Provide the [X, Y] coordinate of the cell's center where the given text is located.  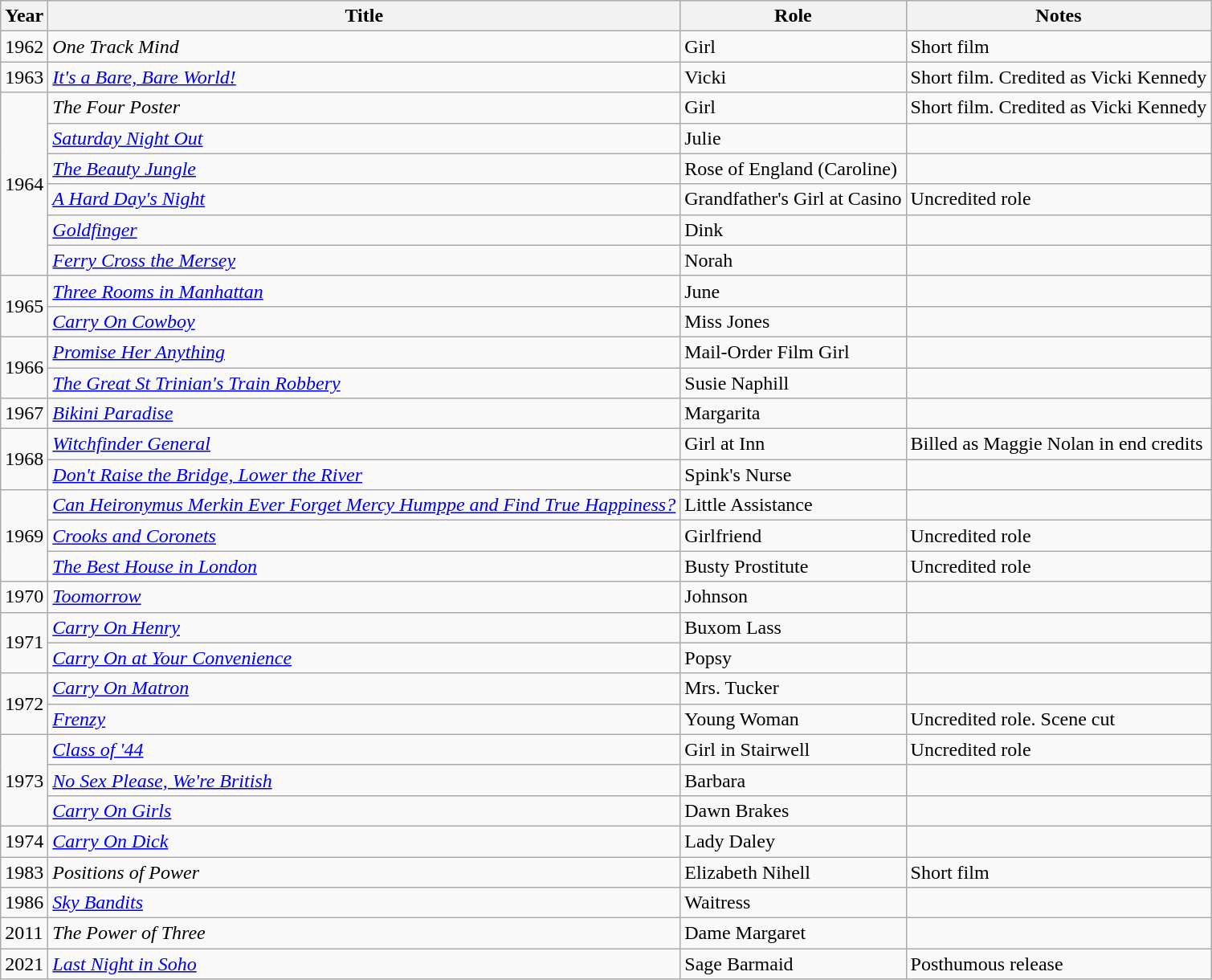
Carry On Girls [365, 811]
1966 [24, 367]
1974 [24, 841]
Promise Her Anything [365, 352]
Can Heironymus Merkin Ever Forget Mercy Humppe and Find True Happiness? [365, 505]
Year [24, 16]
Carry On Dick [365, 841]
1965 [24, 306]
Carry On Henry [365, 627]
Billed as Maggie Nolan in end credits [1059, 444]
It's a Bare, Bare World! [365, 77]
One Track Mind [365, 47]
1967 [24, 414]
The Best House in London [365, 566]
Crooks and Coronets [365, 536]
Grandfather's Girl at Casino [794, 199]
Barbara [794, 780]
No Sex Please, We're British [365, 780]
Norah [794, 260]
1971 [24, 643]
Elizabeth Nihell [794, 872]
1973 [24, 780]
Margarita [794, 414]
Role [794, 16]
Don't Raise the Bridge, Lower the River [365, 475]
Young Woman [794, 719]
1962 [24, 47]
Johnson [794, 597]
1968 [24, 459]
Waitress [794, 903]
Frenzy [365, 719]
Witchfinder General [365, 444]
1963 [24, 77]
The Power of Three [365, 933]
The Great St Trinian's Train Robbery [365, 383]
Girlfriend [794, 536]
2021 [24, 964]
Girl in Stairwell [794, 749]
Little Assistance [794, 505]
Vicki [794, 77]
Rose of England (Caroline) [794, 169]
1964 [24, 184]
Saturday Night Out [365, 138]
Sky Bandits [365, 903]
A Hard Day's Night [365, 199]
Sage Barmaid [794, 964]
Popsy [794, 658]
Ferry Cross the Mersey [365, 260]
Carry On at Your Convenience [365, 658]
1970 [24, 597]
Carry On Cowboy [365, 321]
Bikini Paradise [365, 414]
Notes [1059, 16]
1969 [24, 536]
Miss Jones [794, 321]
Julie [794, 138]
Goldfinger [365, 230]
Last Night in Soho [365, 964]
Uncredited role. Scene cut [1059, 719]
Dink [794, 230]
Susie Naphill [794, 383]
The Beauty Jungle [365, 169]
Mail-Order Film Girl [794, 352]
1986 [24, 903]
Title [365, 16]
Three Rooms in Manhattan [365, 291]
Carry On Matron [365, 688]
2011 [24, 933]
1972 [24, 704]
Spink's Nurse [794, 475]
Class of '44 [365, 749]
June [794, 291]
Positions of Power [365, 872]
Lady Daley [794, 841]
Dame Margaret [794, 933]
Dawn Brakes [794, 811]
Buxom Lass [794, 627]
The Four Poster [365, 108]
Busty Prostitute [794, 566]
1983 [24, 872]
Toomorrow [365, 597]
Girl at Inn [794, 444]
Posthumous release [1059, 964]
Mrs. Tucker [794, 688]
